Detect which cell encompasses the target text, then output its [x, y] center coordinate. 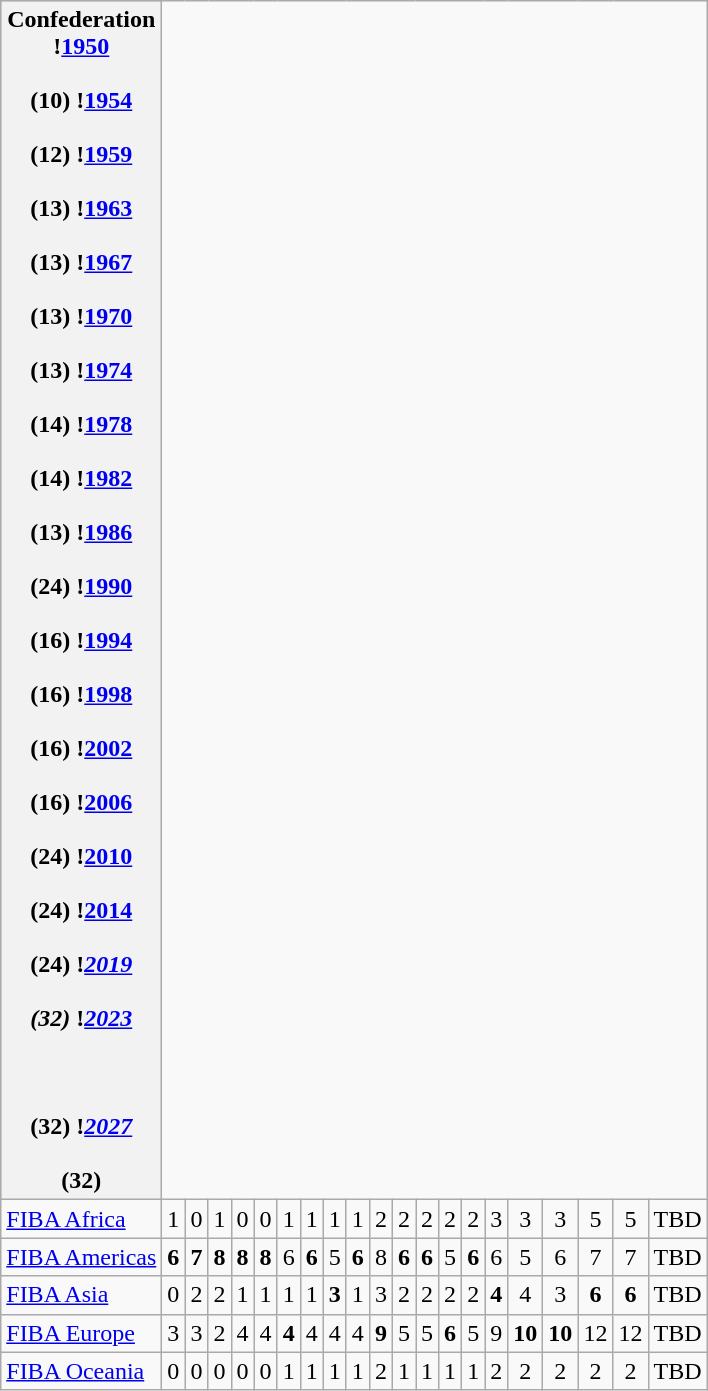
FIBA Africa [82, 1219]
FIBA Asia [82, 1295]
FIBA Europe [82, 1333]
FIBA Americas [82, 1257]
FIBA Oceania [82, 1371]
